Detect which cell encompasses the target text, then output its (X, Y) center coordinate. 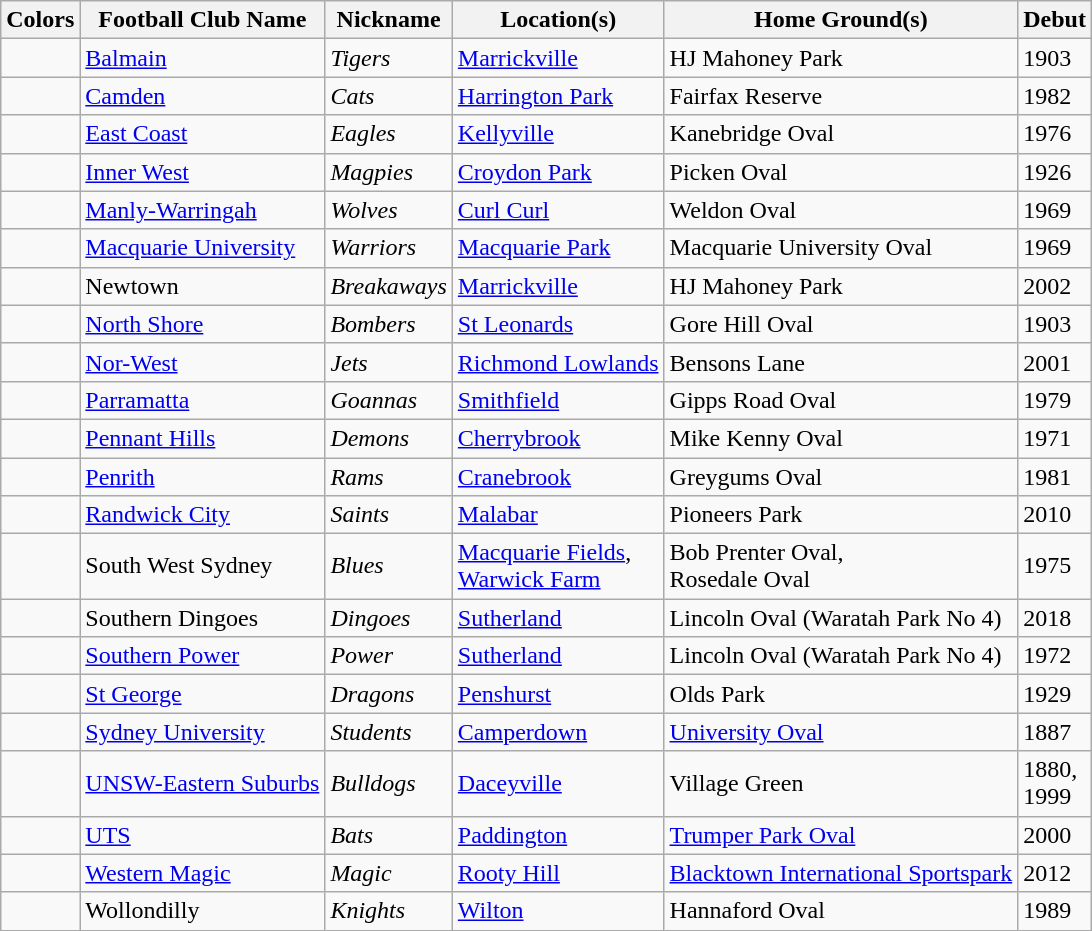
Greygums Oval (841, 477)
1982 (1055, 96)
Macquarie University Oval (841, 248)
Kanebridge Oval (841, 134)
1971 (1055, 438)
Bulldogs (388, 784)
Parramatta (202, 400)
Olds Park (841, 694)
Magpies (388, 172)
Sydney University (202, 732)
2002 (1055, 286)
Macquarie University (202, 248)
South West Sydney (202, 566)
Croydon Park (558, 172)
Fairfax Reserve (841, 96)
Colors (40, 20)
1981 (1055, 477)
1979 (1055, 400)
Kellyville (558, 134)
Location(s) (558, 20)
Saints (388, 515)
2018 (1055, 618)
Randwick City (202, 515)
1972 (1055, 656)
Pioneers Park (841, 515)
Power (388, 656)
North Shore (202, 324)
Mike Kenny Oval (841, 438)
Picken Oval (841, 172)
Warriors (388, 248)
2012 (1055, 873)
Camden (202, 96)
Inner West (202, 172)
Newtown (202, 286)
Camperdown (558, 732)
St George (202, 694)
Debut (1055, 20)
Breakaways (388, 286)
St Leonards (558, 324)
Cherrybrook (558, 438)
1989 (1055, 911)
East Coast (202, 134)
1926 (1055, 172)
1887 (1055, 732)
Village Green (841, 784)
Hannaford Oval (841, 911)
UNSW-Eastern Suburbs (202, 784)
Tigers (388, 58)
Balmain (202, 58)
Students (388, 732)
Wolves (388, 210)
1976 (1055, 134)
Trumper Park Oval (841, 835)
Wollondilly (202, 911)
Rams (388, 477)
Nor-West (202, 362)
Daceyville (558, 784)
Southern Power (202, 656)
1880,1999 (1055, 784)
Football Club Name (202, 20)
Jets (388, 362)
2010 (1055, 515)
Magic (388, 873)
Nickname (388, 20)
Macquarie Park (558, 248)
Dingoes (388, 618)
Paddington (558, 835)
Blues (388, 566)
University Oval (841, 732)
Smithfield (558, 400)
Gipps Road Oval (841, 400)
1929 (1055, 694)
Wilton (558, 911)
Knights (388, 911)
UTS (202, 835)
Harrington Park (558, 96)
Malabar (558, 515)
Demons (388, 438)
Gore Hill Oval (841, 324)
Western Magic (202, 873)
Penshurst (558, 694)
Dragons (388, 694)
Curl Curl (558, 210)
1975 (1055, 566)
Weldon Oval (841, 210)
Penrith (202, 477)
Macquarie Fields,Warwick Farm (558, 566)
Manly-Warringah (202, 210)
Bats (388, 835)
Home Ground(s) (841, 20)
2000 (1055, 835)
Eagles (388, 134)
Southern Dingoes (202, 618)
Rooty Hill (558, 873)
Bombers (388, 324)
Goannas (388, 400)
Bob Prenter Oval,Rosedale Oval (841, 566)
Blacktown International Sportspark (841, 873)
Cats (388, 96)
Pennant Hills (202, 438)
2001 (1055, 362)
Bensons Lane (841, 362)
Richmond Lowlands (558, 362)
Cranebrook (558, 477)
